Capture the cell that displays the provided text and extract its [x, y] central coordinate. 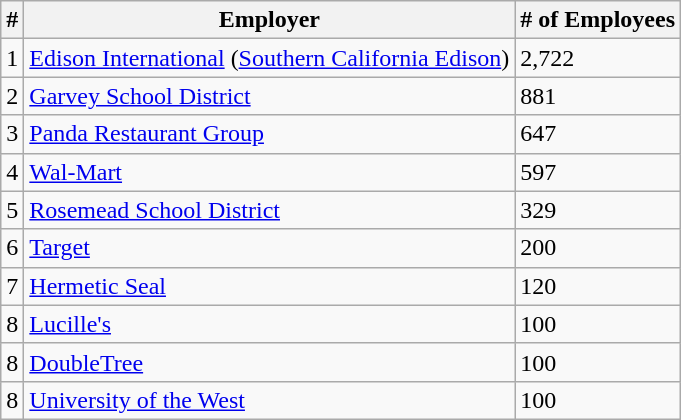
1 [12, 58]
120 [598, 286]
Hermetic Seal [270, 286]
3 [12, 134]
881 [598, 96]
Employer [270, 20]
2 [12, 96]
6 [12, 248]
Edison International (Southern California Edison) [270, 58]
Rosemead School District [270, 210]
Garvey School District [270, 96]
Wal-Mart [270, 172]
# of Employees [598, 20]
# [12, 20]
5 [12, 210]
7 [12, 286]
329 [598, 210]
4 [12, 172]
University of the West [270, 400]
597 [598, 172]
Panda Restaurant Group [270, 134]
200 [598, 248]
Target [270, 248]
647 [598, 134]
2,722 [598, 58]
DoubleTree [270, 362]
Lucille's [270, 324]
